Output the [x, y] coordinate of the center of the cell containing the given text.  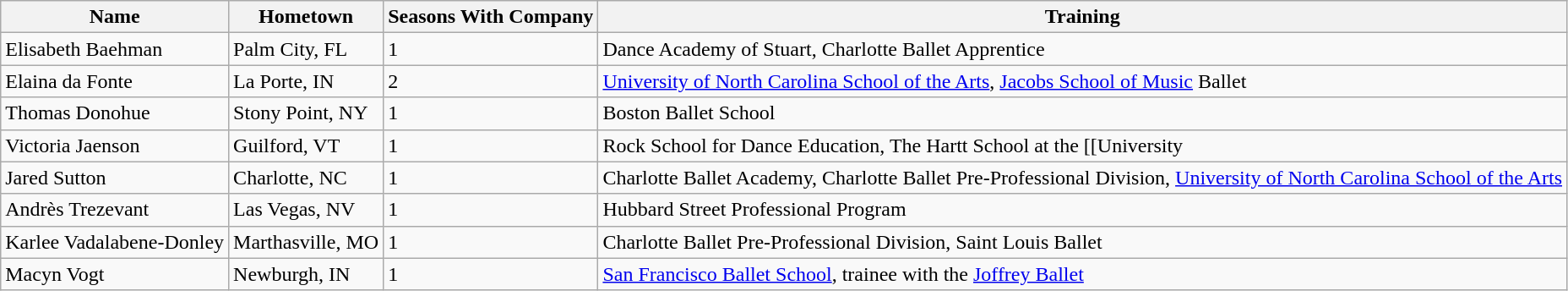
Hometown [306, 17]
Charlotte Ballet Pre-Professional Division, Saint Louis Ballet [1083, 242]
Elaina da Fonte [115, 81]
Dance Academy of Stuart, Charlotte Ballet Apprentice [1083, 49]
Victoria Jaenson [115, 145]
Palm City, FL [306, 49]
Hubbard Street Professional Program [1083, 210]
La Porte, IN [306, 81]
Elisabeth Baehman [115, 49]
Marthasville, MO [306, 242]
University of North Carolina School of the Arts, Jacobs School of Music Ballet [1083, 81]
Thomas Donohue [115, 113]
Jared Sutton [115, 178]
Andrès Trezevant [115, 210]
Las Vegas, NV [306, 210]
Guilford, VT [306, 145]
Charlotte, NC [306, 178]
Rock School for Dance Education, The Hartt School at the [[University [1083, 145]
Boston Ballet School [1083, 113]
Name [115, 17]
Charlotte Ballet Academy, Charlotte Ballet Pre-Professional Division, University of North Carolina School of the Arts [1083, 178]
2 [491, 81]
Seasons With Company [491, 17]
Karlee Vadalabene-Donley [115, 242]
San Francisco Ballet School, trainee with the Joffrey Ballet [1083, 274]
Training [1083, 17]
Newburgh, IN [306, 274]
Macyn Vogt [115, 274]
Stony Point, NY [306, 113]
